Determine the (x, y) coordinate at the center of the cell enclosing the given text.  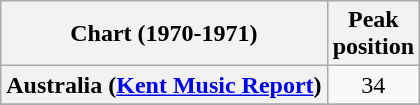
Australia (Kent Music Report) (164, 85)
34 (373, 85)
Chart (1970-1971) (164, 34)
Peakposition (373, 34)
